Pinpoint the cell where the given text exists, returning its (x, y) midpoint coordinate. 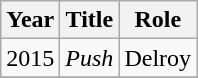
Role (158, 20)
Year (30, 20)
Title (90, 20)
2015 (30, 58)
Delroy (158, 58)
Push (90, 58)
